Extract the (X, Y) coordinate from the center of the cell holding the provided text.  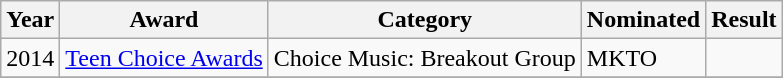
Year (30, 20)
Teen Choice Awards (164, 58)
2014 (30, 58)
MKTO (643, 58)
Award (164, 20)
Result (744, 20)
Choice Music: Breakout Group (424, 58)
Nominated (643, 20)
Category (424, 20)
